Detect which cell encompasses the target text, then output its (x, y) center coordinate. 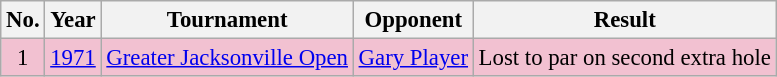
Opponent (413, 20)
Gary Player (413, 58)
1971 (73, 58)
Year (73, 20)
Tournament (227, 20)
Result (624, 20)
Lost to par on second extra hole (624, 58)
1 (23, 58)
No. (23, 20)
Greater Jacksonville Open (227, 58)
